Determine the (x, y) coordinate at the center of the cell enclosing the given text.  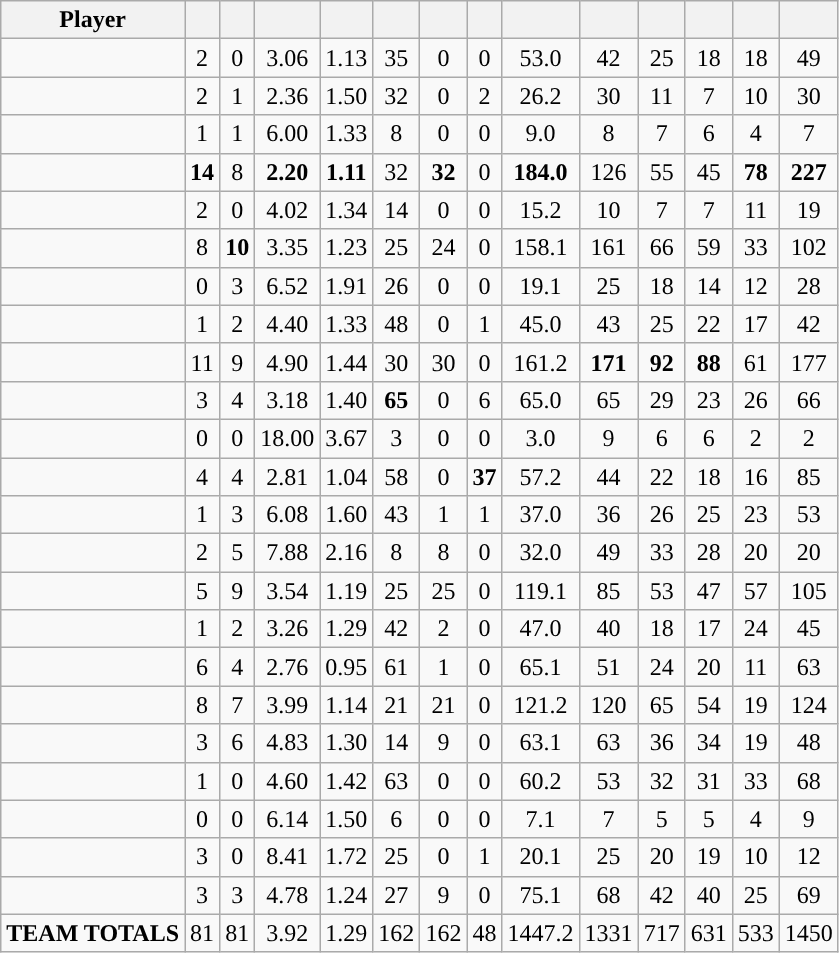
37 (484, 477)
55 (662, 172)
26.2 (540, 96)
3.26 (288, 629)
65.1 (540, 667)
88 (708, 362)
227 (808, 172)
3.67 (346, 438)
124 (808, 705)
0.95 (346, 667)
1.34 (346, 210)
37.0 (540, 515)
47.0 (540, 629)
1.04 (346, 477)
533 (756, 933)
1.11 (346, 172)
2.76 (288, 667)
6.52 (288, 286)
3.54 (288, 591)
126 (608, 172)
92 (662, 362)
4.40 (288, 324)
65.0 (540, 400)
4.83 (288, 743)
121.2 (540, 705)
1.91 (346, 286)
3.99 (288, 705)
2.36 (288, 96)
45.0 (540, 324)
27 (396, 895)
57.2 (540, 477)
1.42 (346, 781)
6.08 (288, 515)
47 (708, 591)
19.1 (540, 286)
51 (608, 667)
1447.2 (540, 933)
3.06 (288, 58)
105 (808, 591)
44 (608, 477)
32.0 (540, 553)
7.1 (540, 819)
63.1 (540, 743)
1.14 (346, 705)
TEAM TOTALS (93, 933)
3.92 (288, 933)
2.20 (288, 172)
16 (756, 477)
1.72 (346, 857)
4.60 (288, 781)
59 (708, 248)
158.1 (540, 248)
717 (662, 933)
2.81 (288, 477)
31 (708, 781)
53.0 (540, 58)
171 (608, 362)
9.0 (540, 134)
1.30 (346, 743)
3.18 (288, 400)
4.90 (288, 362)
3.0 (540, 438)
54 (708, 705)
1.19 (346, 591)
1.13 (346, 58)
3.35 (288, 248)
Player (93, 20)
119.1 (540, 591)
18.00 (288, 438)
35 (396, 58)
631 (708, 933)
75.1 (540, 895)
6.00 (288, 134)
2.16 (346, 553)
7.88 (288, 553)
161.2 (540, 362)
6.14 (288, 819)
57 (756, 591)
4.78 (288, 895)
1450 (808, 933)
78 (756, 172)
34 (708, 743)
20.1 (540, 857)
15.2 (540, 210)
8.41 (288, 857)
1331 (608, 933)
1.60 (346, 515)
102 (808, 248)
4.02 (288, 210)
120 (608, 705)
1.23 (346, 248)
161 (608, 248)
60.2 (540, 781)
58 (396, 477)
69 (808, 895)
1.40 (346, 400)
177 (808, 362)
184.0 (540, 172)
1.44 (346, 362)
1.24 (346, 895)
29 (662, 400)
